Search for the cell housing the specified text and yield its [x, y] center coordinate. 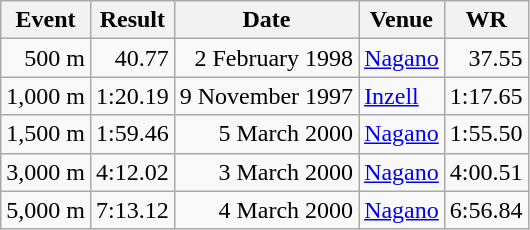
5,000 m [46, 210]
1,000 m [46, 96]
Venue [402, 20]
40.77 [132, 58]
3 March 2000 [266, 172]
7:13.12 [132, 210]
6:56.84 [486, 210]
1:20.19 [132, 96]
1:17.65 [486, 96]
Event [46, 20]
1:59.46 [132, 134]
4:00.51 [486, 172]
Date [266, 20]
1:55.50 [486, 134]
4 March 2000 [266, 210]
Result [132, 20]
37.55 [486, 58]
Inzell [402, 96]
WR [486, 20]
4:12.02 [132, 172]
500 m [46, 58]
5 March 2000 [266, 134]
2 February 1998 [266, 58]
3,000 m [46, 172]
9 November 1997 [266, 96]
1,500 m [46, 134]
